Provide the (x, y) coordinate of the cell's center where the given text is located.  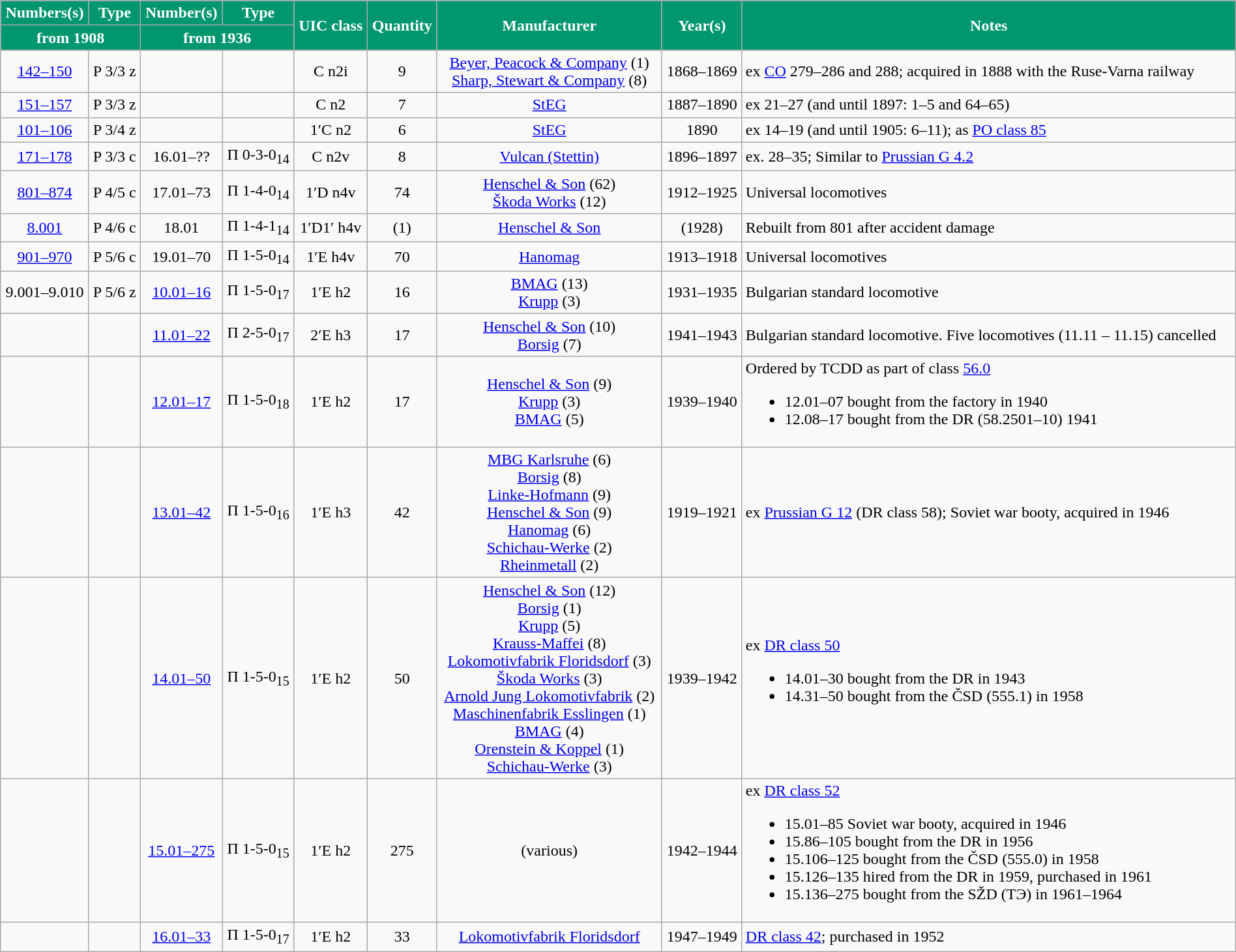
50 (402, 678)
from 1936 (217, 38)
Ordered by TCDD as part of class 56.012.01–07 bought from the factory in 194012.08–17 bought from the DR (58.2501–10) 1941 (988, 401)
16 (402, 292)
П 1-4-114 (258, 227)
15.01–275 (181, 850)
6 (402, 130)
P 3/3 c (115, 156)
ex Prussian G 12 (DR class 58); Soviet war booty, acquired in 1946 (988, 512)
1′D n4v (331, 192)
DR class 42; purchased in 1952 (988, 937)
Bulgarian standard locomotive (988, 292)
ex 14–19 (and until 1905: 6–11); as PO class 85 (988, 130)
Hanomag (549, 257)
1939–1942 (701, 678)
101–106 (44, 130)
Quantity (402, 25)
Henschel & Son (10)Borsig (7) (549, 335)
Bulgarian standard locomotive. Five locomotives (11.11 – 11.15) cancelled (988, 335)
Henschel & Son (62)Škoda Works (12) (549, 192)
14.01–50 (181, 678)
8 (402, 156)
P 3/4 z (115, 130)
10.01–16 (181, 292)
ex. 28–35; Similar to Prussian G 4.2 (988, 156)
Vulcan (Stettin) (549, 156)
1913–1918 (701, 257)
ex CO 279–286 and 288; acquired in 1888 with the Ruse-Varna railway (988, 72)
from 1908 (70, 38)
171–178 (44, 156)
Lokomotivfabrik Floridsdorf (549, 937)
1896–1897 (701, 156)
42 (402, 512)
7 (402, 105)
151–157 (44, 105)
Manufacturer (549, 25)
Beyer, Peacock & Company (1)Sharp, Stewart & Company (8) (549, 72)
70 (402, 257)
Year(s) (701, 25)
ex DR class 5014.01–30 bought from the DR in 194314.31–50 bought from the ČSD (555.1) in 1958 (988, 678)
17.01–73 (181, 192)
П 0-3-014 (258, 156)
(various) (549, 850)
1890 (701, 130)
1′E h4v (331, 257)
P 4/5 c (115, 192)
11.01–22 (181, 335)
1942–1944 (701, 850)
1887–1890 (701, 105)
901–970 (44, 257)
П 1-5-014 (258, 257)
Notes (988, 25)
П 1-5-018 (258, 401)
9.001–9.010 (44, 292)
MBG Karlsruhe (6)Borsig (8)Linke-Hofmann (9)Henschel & Son (9)Hanomag (6)Schichau-Werke (2)Rheinmetall (2) (549, 512)
1947–1949 (701, 937)
C n2 (331, 105)
801–874 (44, 192)
P 5/6 z (115, 292)
74 (402, 192)
1′C n2 (331, 130)
ex 21–27 (and until 1897: 1–5 and 64–65) (988, 105)
142–150 (44, 72)
16.01–33 (181, 937)
Henschel & Son (9)Krupp (3)BMAG (5) (549, 401)
1941–1943 (701, 335)
C n2v (331, 156)
P 4/6 c (115, 227)
19.01–70 (181, 257)
BMAG (13)Krupp (3) (549, 292)
1′D1′ h4v (331, 227)
2′E h3 (331, 335)
P 5/6 c (115, 257)
9 (402, 72)
8.001 (44, 227)
1′E h3 (331, 512)
1931–1935 (701, 292)
13.01–42 (181, 512)
18.01 (181, 227)
1919–1921 (701, 512)
(1) (402, 227)
Henschel & Son (549, 227)
1912–1925 (701, 192)
C n2i (331, 72)
П 1-5-016 (258, 512)
16.01–?? (181, 156)
(1928) (701, 227)
Rebuilt from 801 after accident damage (988, 227)
33 (402, 937)
1939–1940 (701, 401)
Number(s) (181, 13)
П 1-4-014 (258, 192)
UIC class (331, 25)
Numbers(s) (44, 13)
275 (402, 850)
П 2-5-017 (258, 335)
12.01–17 (181, 401)
1868–1869 (701, 72)
